Pinpoint the cell where the given text exists, returning its [X, Y] midpoint coordinate. 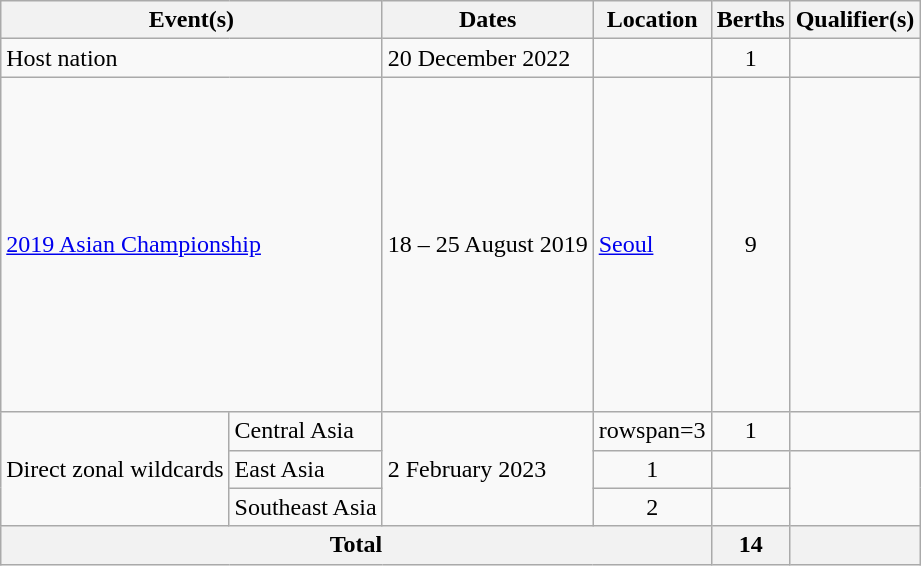
Host nation [192, 58]
Southeast Asia [306, 507]
18 – 25 August 2019 [488, 244]
Dates [488, 20]
Total [356, 545]
9 [750, 244]
Berths [750, 20]
20 December 2022 [488, 58]
Central Asia [306, 431]
Direct zonal wildcards [115, 469]
2 February 2023 [488, 469]
Location [652, 20]
Seoul [652, 244]
Qualifier(s) [855, 20]
14 [750, 545]
rowspan=3 [652, 431]
2 [652, 507]
Event(s) [192, 20]
East Asia [306, 469]
2019 Asian Championship [192, 244]
